Search for the cell housing the specified text and yield its (x, y) center coordinate. 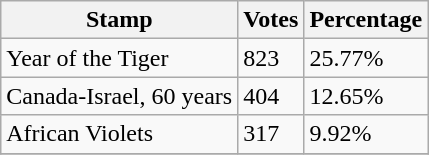
404 (271, 96)
317 (271, 134)
Percentage (366, 20)
Stamp (120, 20)
Year of the Tiger (120, 58)
9.92% (366, 134)
823 (271, 58)
12.65% (366, 96)
Canada-Israel, 60 years (120, 96)
African Violets (120, 134)
Votes (271, 20)
25.77% (366, 58)
